Output the (x, y) coordinate of the center of the cell containing the given text.  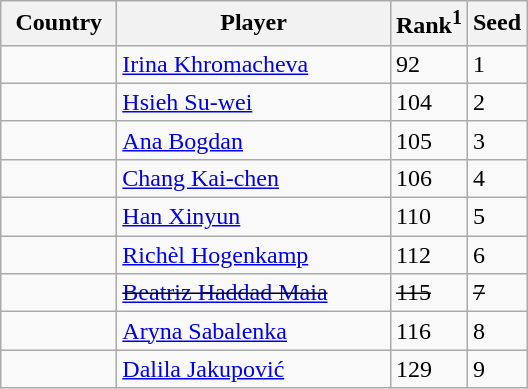
2 (496, 102)
5 (496, 217)
116 (428, 331)
115 (428, 293)
Rank1 (428, 24)
Irina Khromacheva (254, 64)
8 (496, 331)
92 (428, 64)
105 (428, 140)
Beatriz Haddad Maia (254, 293)
Chang Kai-chen (254, 178)
129 (428, 369)
7 (496, 293)
Ana Bogdan (254, 140)
Aryna Sabalenka (254, 331)
9 (496, 369)
6 (496, 255)
1 (496, 64)
Dalila Jakupović (254, 369)
Hsieh Su-wei (254, 102)
4 (496, 178)
110 (428, 217)
Player (254, 24)
112 (428, 255)
3 (496, 140)
Han Xinyun (254, 217)
104 (428, 102)
Seed (496, 24)
Richèl Hogenkamp (254, 255)
106 (428, 178)
Country (59, 24)
